Scan for the cell matching the given text and deliver its (x, y) coordinate at center. 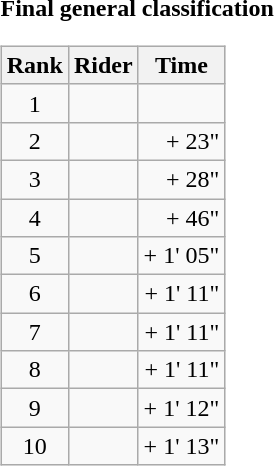
+ 1' 13" (182, 446)
6 (34, 294)
10 (34, 446)
Rider (103, 65)
+ 1' 05" (182, 256)
+ 23" (182, 141)
1 (34, 103)
3 (34, 179)
8 (34, 370)
Rank (34, 65)
Time (182, 65)
5 (34, 256)
+ 1' 12" (182, 408)
+ 46" (182, 217)
7 (34, 332)
4 (34, 217)
2 (34, 141)
+ 28" (182, 179)
9 (34, 408)
